Extract the (x, y) coordinate from the center of the cell holding the provided text.  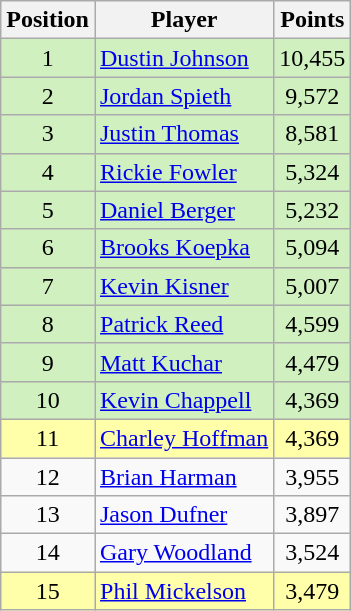
7 (48, 286)
Phil Mickelson (184, 591)
10,455 (312, 58)
3,955 (312, 477)
Charley Hoffman (184, 438)
Daniel Berger (184, 210)
Justin Thomas (184, 134)
4,599 (312, 324)
15 (48, 591)
Kevin Kisner (184, 286)
4 (48, 172)
13 (48, 515)
Matt Kuchar (184, 362)
Kevin Chappell (184, 400)
3 (48, 134)
9,572 (312, 96)
9 (48, 362)
5,007 (312, 286)
12 (48, 477)
Patrick Reed (184, 324)
Jordan Spieth (184, 96)
5 (48, 210)
5,094 (312, 248)
Dustin Johnson (184, 58)
1 (48, 58)
3,524 (312, 553)
Brian Harman (184, 477)
3,479 (312, 591)
8 (48, 324)
14 (48, 553)
3,897 (312, 515)
Rickie Fowler (184, 172)
2 (48, 96)
8,581 (312, 134)
Brooks Koepka (184, 248)
Gary Woodland (184, 553)
Points (312, 20)
5,232 (312, 210)
Jason Dufner (184, 515)
11 (48, 438)
Position (48, 20)
10 (48, 400)
6 (48, 248)
Player (184, 20)
4,479 (312, 362)
5,324 (312, 172)
